Output the [x, y] coordinate of the center of the cell containing the given text.  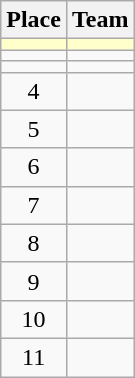
7 [34, 205]
Team [100, 20]
9 [34, 281]
11 [34, 357]
Place [34, 20]
4 [34, 91]
6 [34, 167]
8 [34, 243]
10 [34, 319]
5 [34, 129]
